Identify which cell holds the provided text, then report its (x, y) central coordinate. 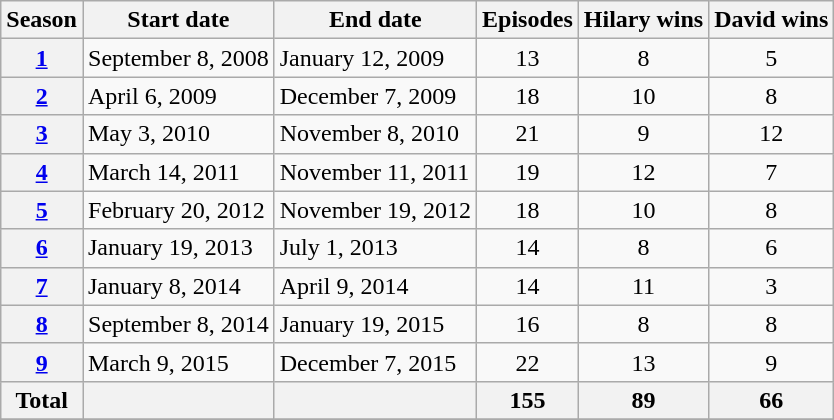
155 (528, 400)
End date (375, 20)
July 1, 2013 (375, 248)
May 3, 2010 (178, 134)
September 8, 2014 (178, 324)
January 19, 2015 (375, 324)
March 14, 2011 (178, 172)
April 9, 2014 (375, 286)
January 8, 2014 (178, 286)
2 (42, 96)
March 9, 2015 (178, 362)
Total (42, 400)
David wins (772, 20)
December 7, 2015 (375, 362)
Start date (178, 20)
89 (643, 400)
November 8, 2010 (375, 134)
Hilary wins (643, 20)
22 (528, 362)
January 19, 2013 (178, 248)
4 (42, 172)
December 7, 2009 (375, 96)
11 (643, 286)
February 20, 2012 (178, 210)
66 (772, 400)
September 8, 2008 (178, 58)
January 12, 2009 (375, 58)
April 6, 2009 (178, 96)
Episodes (528, 20)
1 (42, 58)
November 11, 2011 (375, 172)
19 (528, 172)
November 19, 2012 (375, 210)
Season (42, 20)
16 (528, 324)
21 (528, 134)
